For the text-containing cell, return its midpoint in (x, y) coordinate format. 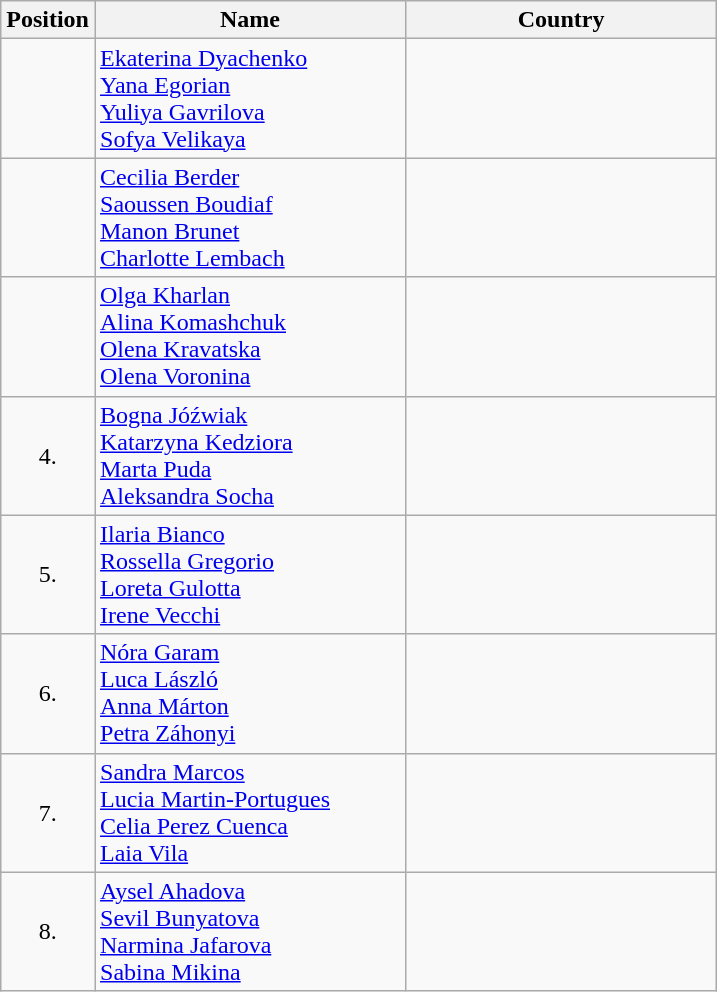
Nóra GaramLuca LászlóAnna MártonPetra Záhonyi (250, 694)
6. (48, 694)
Aysel AhadovaSevil BunyatovaNarmina JafarovaSabina Mikina (250, 932)
Olga KharlanAlina KomashchukOlena KravatskaOlena Voronina (250, 336)
Ilaria BiancoRossella GregorioLoreta GulottaIrene Vecchi (250, 574)
Ekaterina DyachenkoYana EgorianYuliya GavrilovaSofya Velikaya (250, 98)
5. (48, 574)
Name (250, 20)
Bogna JóźwiakKatarzyna KedzioraMarta PudaAleksandra Socha (250, 456)
4. (48, 456)
Cecilia BerderSaoussen BoudiafManon BrunetCharlotte Lembach (250, 218)
Country (562, 20)
Position (48, 20)
7. (48, 812)
Sandra MarcosLucia Martin-PortuguesCelia Perez CuencaLaia Vila (250, 812)
8. (48, 932)
